Return the (X, Y) coordinate for the center point of the cell that contains the specified text.  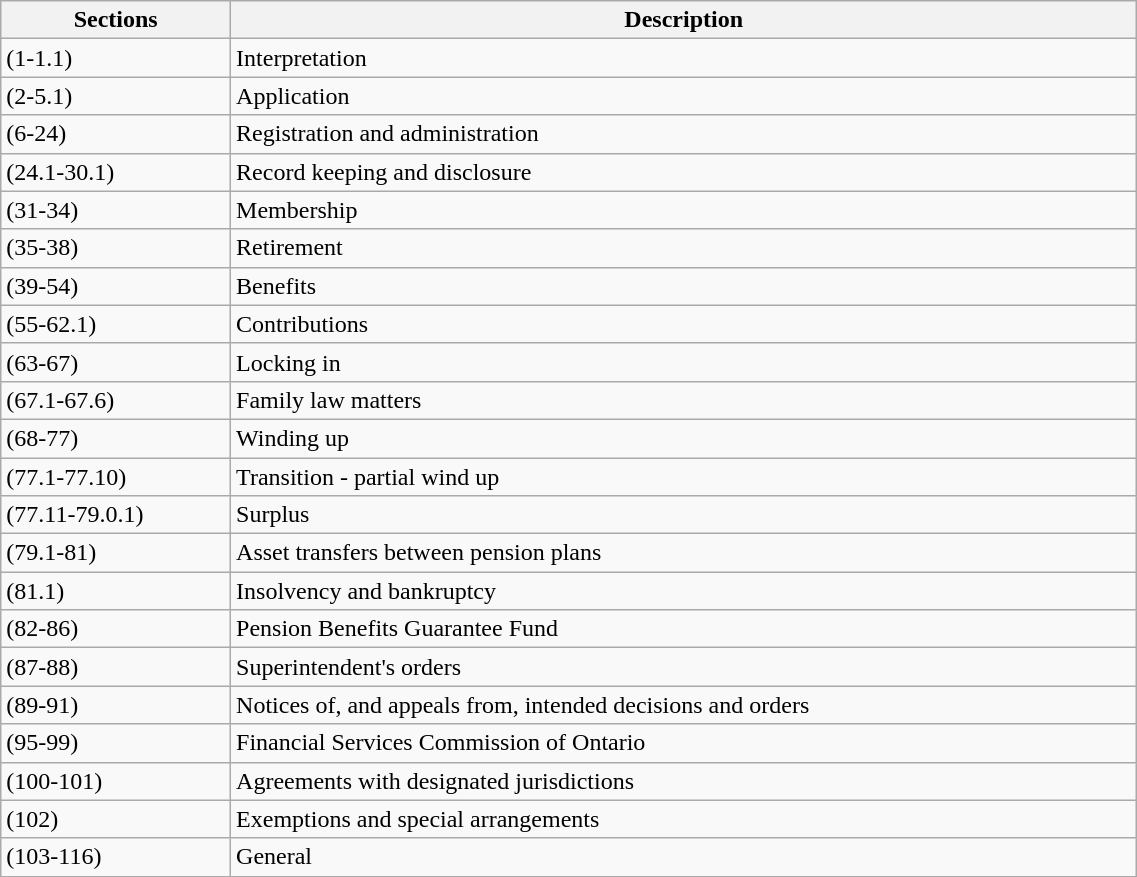
Record keeping and disclosure (684, 172)
(77.1-77.10) (116, 477)
(63-67) (116, 362)
Asset transfers between pension plans (684, 553)
(79.1-81) (116, 553)
(2-5.1) (116, 96)
(77.11-79.0.1) (116, 515)
Superintendent's orders (684, 667)
Exemptions and special arrangements (684, 819)
(1-1.1) (116, 58)
Insolvency and bankruptcy (684, 591)
General (684, 857)
Description (684, 20)
Benefits (684, 286)
Contributions (684, 324)
(35-38) (116, 248)
(6-24) (116, 134)
(82-86) (116, 629)
(102) (116, 819)
(31-34) (116, 210)
Sections (116, 20)
Agreements with designated jurisdictions (684, 781)
Retirement (684, 248)
(68-77) (116, 438)
(103-116) (116, 857)
(89-91) (116, 705)
Application (684, 96)
Winding up (684, 438)
Locking in (684, 362)
(39-54) (116, 286)
Surplus (684, 515)
Membership (684, 210)
(100-101) (116, 781)
Family law matters (684, 400)
(87-88) (116, 667)
Financial Services Commission of Ontario (684, 743)
(24.1-30.1) (116, 172)
(55-62.1) (116, 324)
(81.1) (116, 591)
Transition - partial wind up (684, 477)
(67.1-67.6) (116, 400)
Pension Benefits Guarantee Fund (684, 629)
Registration and administration (684, 134)
(95-99) (116, 743)
Interpretation (684, 58)
Notices of, and appeals from, intended decisions and orders (684, 705)
